Provide the [X, Y] coordinate of the cell's center where the given text is located.  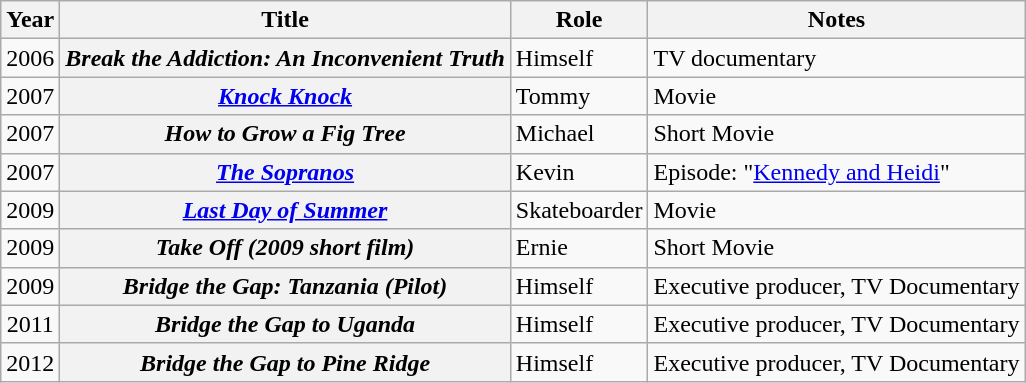
Bridge the Gap: Tanzania (Pilot) [285, 286]
Bridge the Gap to Pine Ridge [285, 362]
Tommy [579, 96]
Title [285, 20]
Last Day of Summer [285, 210]
Notes [836, 20]
Knock Knock [285, 96]
2011 [30, 324]
Ernie [579, 248]
Kevin [579, 172]
2012 [30, 362]
Bridge the Gap to Uganda [285, 324]
Take Off (2009 short film) [285, 248]
Episode: "Kennedy and Heidi" [836, 172]
How to Grow a Fig Tree [285, 134]
Michael [579, 134]
2006 [30, 58]
TV documentary [836, 58]
Year [30, 20]
Break the Addiction: An Inconvenient Truth [285, 58]
Role [579, 20]
The Sopranos [285, 172]
Skateboarder [579, 210]
